Scan for the cell matching the given text and deliver its (x, y) coordinate at center. 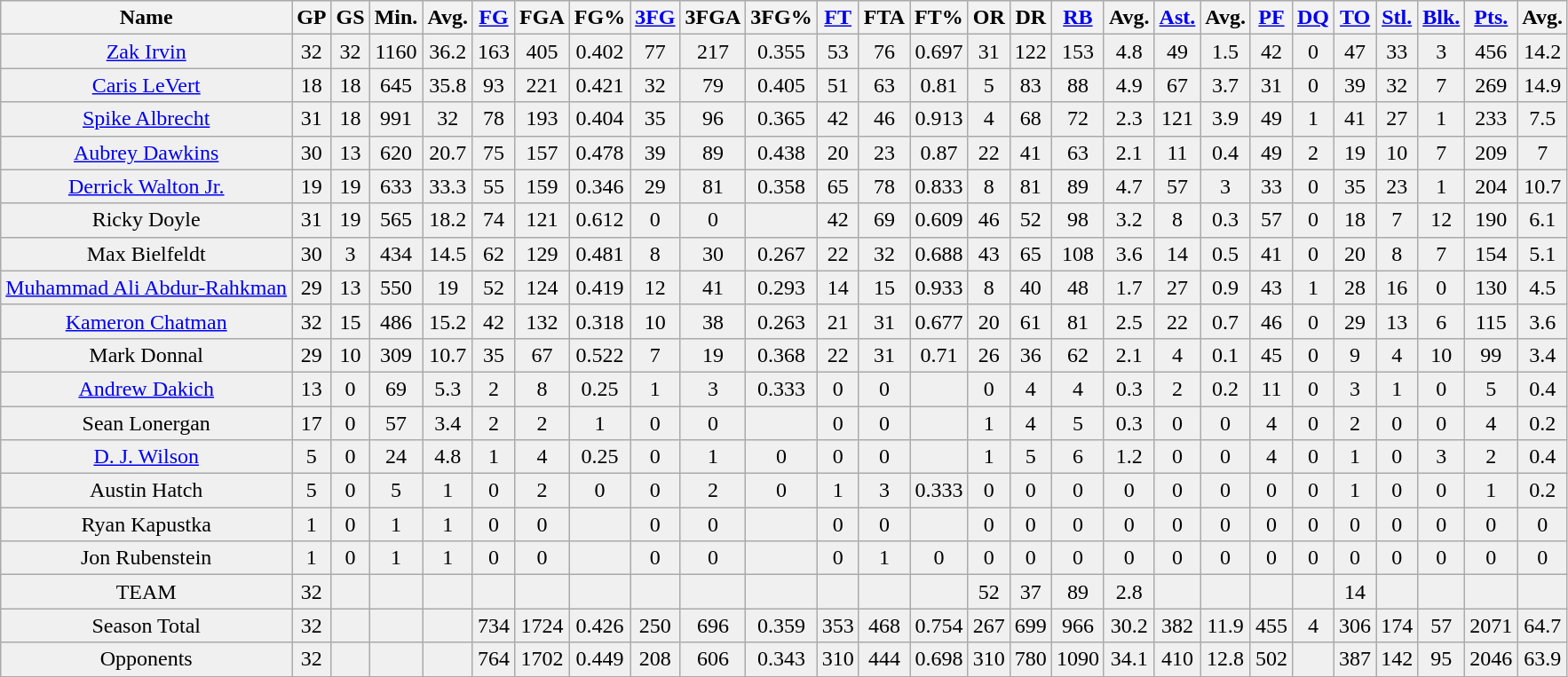
468 (884, 626)
0.355 (781, 51)
0.478 (599, 153)
18.2 (447, 220)
142 (1398, 659)
Pts. (1492, 18)
Ryan Kapustka (147, 524)
Mark Donnal (147, 355)
48 (1078, 287)
TEAM (147, 592)
88 (1078, 85)
68 (1030, 119)
387 (1355, 659)
Max Bielfeldt (147, 254)
40 (1030, 287)
Ricky Doyle (147, 220)
0.263 (781, 321)
764 (494, 659)
3.9 (1225, 119)
Derrick Walton Jr. (147, 186)
Austin Hatch (147, 491)
35.8 (447, 85)
550 (396, 287)
6.1 (1543, 220)
Jon Rubenstein (147, 558)
24 (396, 457)
Ast. (1177, 18)
36.2 (447, 51)
1.2 (1129, 457)
645 (396, 85)
Zak Irvin (147, 51)
405 (542, 51)
0.358 (781, 186)
0.343 (781, 659)
991 (396, 119)
0.71 (939, 355)
GP (312, 18)
3FG% (781, 18)
75 (494, 153)
28 (1355, 287)
132 (542, 321)
98 (1078, 220)
0.365 (781, 119)
486 (396, 321)
21 (838, 321)
0.368 (781, 355)
444 (884, 659)
163 (494, 51)
51 (838, 85)
0.421 (599, 85)
0.612 (599, 220)
2.5 (1129, 321)
1090 (1078, 659)
Sean Lonergan (147, 423)
0.293 (781, 287)
4.5 (1543, 287)
0.833 (939, 186)
633 (396, 186)
D. J. Wilson (147, 457)
0.933 (939, 287)
0.402 (599, 51)
14.5 (447, 254)
780 (1030, 659)
2071 (1492, 626)
0.9 (1225, 287)
DQ (1312, 18)
PF (1271, 18)
Blk. (1442, 18)
15.2 (447, 321)
FG (494, 18)
Name (147, 18)
2046 (1492, 659)
0.7 (1225, 321)
0.5 (1225, 254)
GS (350, 18)
34.1 (1129, 659)
77 (655, 51)
FT% (939, 18)
74 (494, 220)
83 (1030, 85)
353 (838, 626)
12.8 (1225, 659)
0.449 (599, 659)
159 (542, 186)
79 (713, 85)
96 (713, 119)
Andrew Dakich (147, 389)
7.5 (1543, 119)
456 (1492, 51)
1.5 (1225, 51)
61 (1030, 321)
RB (1078, 18)
267 (989, 626)
221 (542, 85)
1702 (542, 659)
620 (396, 153)
14.2 (1543, 51)
Aubrey Dawkins (147, 153)
217 (713, 51)
20.7 (447, 153)
FT (838, 18)
4.7 (1129, 186)
157 (542, 153)
95 (1442, 659)
33.3 (447, 186)
966 (1078, 626)
1160 (396, 51)
502 (1271, 659)
0.1 (1225, 355)
0.697 (939, 51)
TO (1355, 18)
1.7 (1129, 287)
14.9 (1543, 85)
129 (542, 254)
0.346 (599, 186)
2.3 (1129, 119)
0.438 (781, 153)
1724 (542, 626)
190 (1492, 220)
0.688 (939, 254)
76 (884, 51)
64.7 (1543, 626)
0.359 (781, 626)
565 (396, 220)
0.522 (599, 355)
306 (1355, 626)
434 (396, 254)
0.87 (939, 153)
17 (312, 423)
Muhammad Ali Abdur-Rahkman (147, 287)
38 (713, 321)
174 (1398, 626)
Kameron Chatman (147, 321)
204 (1492, 186)
FTA (884, 18)
154 (1492, 254)
734 (494, 626)
122 (1030, 51)
30.2 (1129, 626)
72 (1078, 119)
11.9 (1225, 626)
382 (1177, 626)
36 (1030, 355)
193 (542, 119)
16 (1398, 287)
0.405 (781, 85)
37 (1030, 592)
269 (1492, 85)
699 (1030, 626)
93 (494, 85)
209 (1492, 153)
606 (713, 659)
2.8 (1129, 592)
FG% (599, 18)
DR (1030, 18)
0.754 (939, 626)
45 (1271, 355)
410 (1177, 659)
455 (1271, 626)
55 (494, 186)
130 (1492, 287)
0.419 (599, 287)
Caris LeVert (147, 85)
Season Total (147, 626)
FGA (542, 18)
99 (1492, 355)
0.481 (599, 254)
0.609 (939, 220)
Stl. (1398, 18)
250 (655, 626)
0.267 (781, 254)
153 (1078, 51)
5.1 (1543, 254)
233 (1492, 119)
208 (655, 659)
26 (989, 355)
115 (1492, 321)
0.318 (599, 321)
Opponents (147, 659)
0.81 (939, 85)
0.404 (599, 119)
0.913 (939, 119)
309 (396, 355)
696 (713, 626)
9 (1355, 355)
Spike Albrecht (147, 119)
124 (542, 287)
47 (1355, 51)
0.698 (939, 659)
OR (989, 18)
3.2 (1129, 220)
53 (838, 51)
5.3 (447, 389)
3FGA (713, 18)
3.7 (1225, 85)
3FG (655, 18)
0.677 (939, 321)
4.9 (1129, 85)
0.426 (599, 626)
63.9 (1543, 659)
Min. (396, 18)
108 (1078, 254)
